Scan for the cell matching the given text and deliver its [X, Y] coordinate at center. 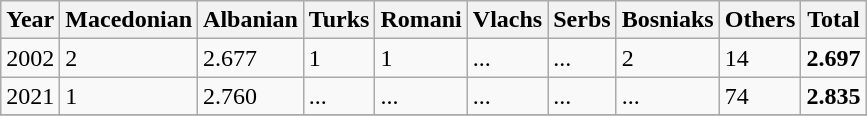
Albanian [251, 20]
2.697 [834, 58]
2002 [30, 58]
2.835 [834, 96]
Year [30, 20]
Macedonian [129, 20]
Vlachs [507, 20]
2021 [30, 96]
Serbs [582, 20]
Others [760, 20]
Bosniaks [668, 20]
14 [760, 58]
2.677 [251, 58]
Romani [421, 20]
2.760 [251, 96]
Total [834, 20]
Turks [339, 20]
74 [760, 96]
